Locate the cell with the specified text and output its [X, Y] center coordinate. 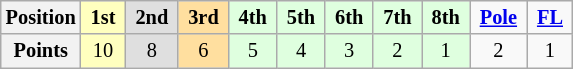
3 [349, 51]
Pole [498, 17]
4th [253, 17]
1st [104, 17]
5th [301, 17]
Points [41, 51]
5 [253, 51]
8th [446, 17]
6th [349, 17]
7th [397, 17]
10 [104, 51]
Position [41, 17]
3rd [203, 17]
FL [550, 17]
2nd [152, 17]
8 [152, 51]
6 [203, 51]
4 [301, 51]
